Identify which cell holds the provided text, then report its (x, y) central coordinate. 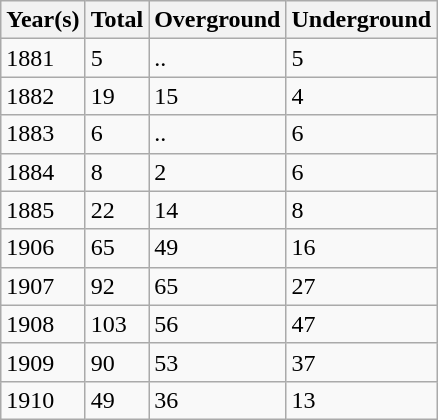
Overground (218, 20)
19 (117, 96)
Total (117, 20)
Year(s) (43, 20)
1883 (43, 134)
92 (117, 286)
27 (362, 286)
15 (218, 96)
1885 (43, 210)
103 (117, 324)
13 (362, 400)
90 (117, 362)
56 (218, 324)
1906 (43, 248)
36 (218, 400)
53 (218, 362)
4 (362, 96)
16 (362, 248)
47 (362, 324)
37 (362, 362)
1881 (43, 58)
22 (117, 210)
1909 (43, 362)
2 (218, 172)
14 (218, 210)
1908 (43, 324)
Underground (362, 20)
1907 (43, 286)
1882 (43, 96)
1884 (43, 172)
1910 (43, 400)
